Search for the cell housing the specified text and yield its (x, y) center coordinate. 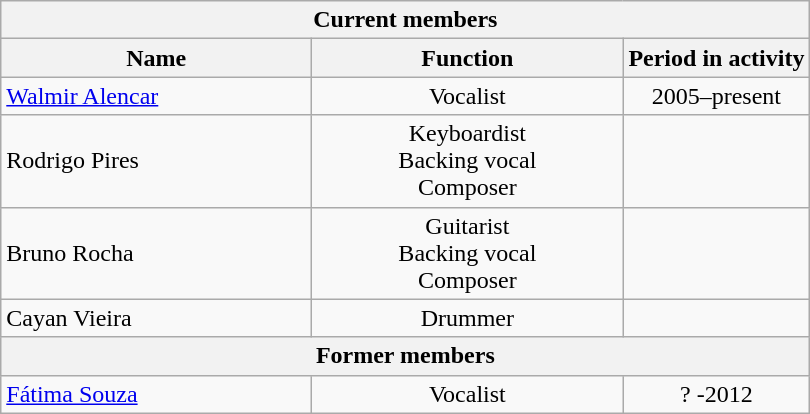
Guitarist Backing vocal Composer (468, 253)
Cayan Vieira (156, 318)
Rodrigo Pires (156, 161)
Current members (406, 20)
Keyboardist Backing vocal Composer (468, 161)
? -2012 (716, 394)
Former members (406, 356)
Period in activity (716, 58)
Name (156, 58)
Drummer (468, 318)
Fátima Souza (156, 394)
Function (468, 58)
Bruno Rocha (156, 253)
2005–present (716, 96)
Walmir Alencar (156, 96)
